Find where the given text appears and provide that cell's center as (x, y) coordinate. 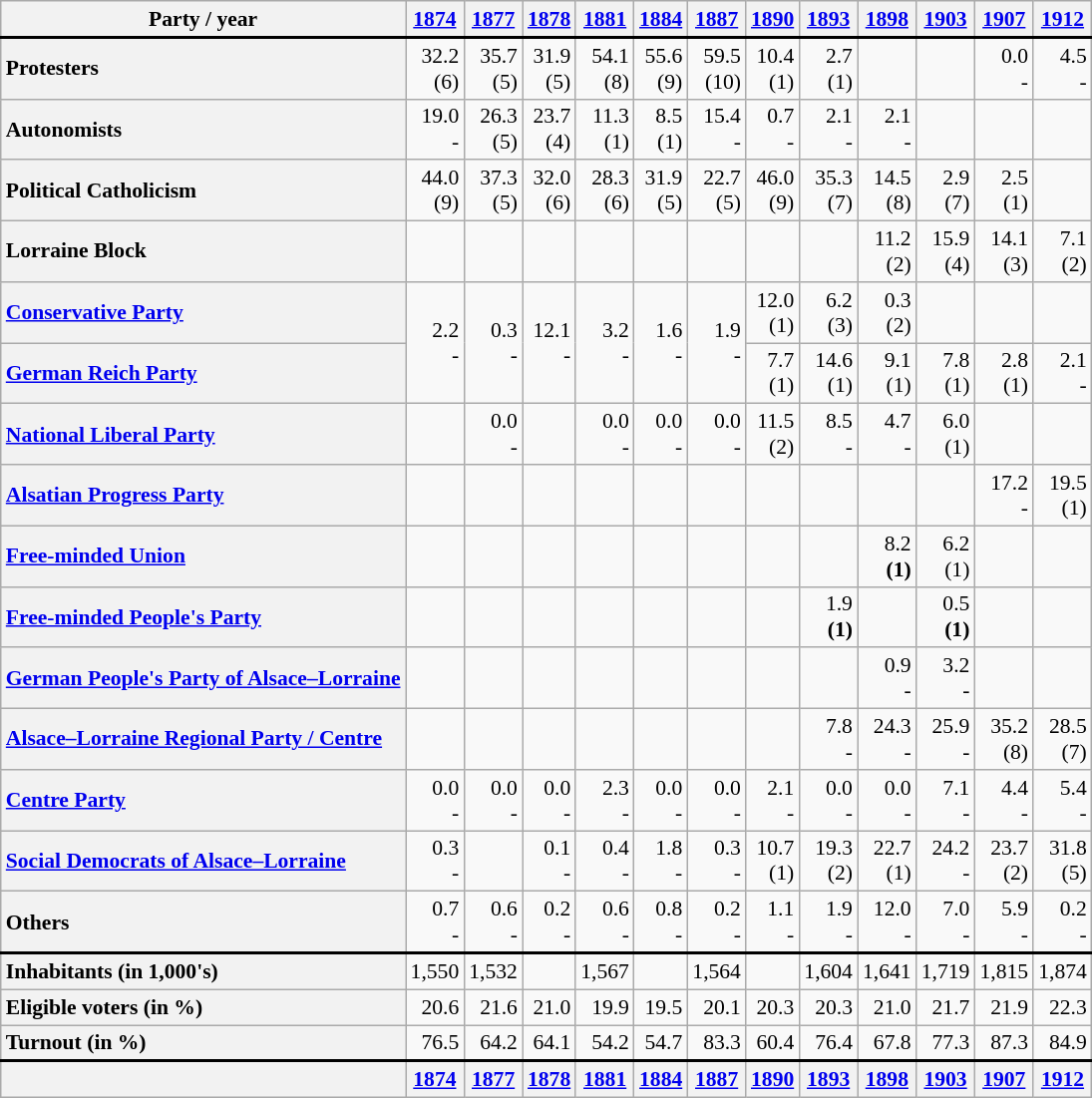
0.8- (660, 922)
35.2(8) (1003, 740)
2.9(7) (945, 191)
4.5- (1063, 69)
35.7(5) (493, 69)
22.3 (1063, 1007)
4.7- (888, 435)
23.7(4) (548, 130)
83.3 (716, 1043)
1,567 (604, 971)
55.6(9) (660, 69)
1.8- (660, 862)
Free-minded Union (203, 556)
24.3- (888, 740)
8.2(1) (888, 556)
59.5(10) (716, 69)
Centre Party (203, 800)
7.1- (945, 800)
Inhabitants (in 1,000's) (203, 971)
15.4- (716, 130)
7.1(2) (1063, 251)
7.8- (828, 740)
21.9 (1003, 1007)
17.2- (1003, 495)
19.3(2) (828, 862)
12.0(1) (772, 313)
1,550 (435, 971)
32.0(6) (548, 191)
Lorraine Block (203, 251)
8.5(1) (660, 130)
28.5(7) (1063, 740)
19.9 (604, 1007)
Protesters (203, 69)
77.3 (945, 1043)
10.7(1) (772, 862)
46.0(9) (772, 191)
0.9- (888, 678)
6.2(3) (828, 313)
8.5- (828, 435)
15.9(4) (945, 251)
19.5 (660, 1007)
64.1 (548, 1043)
4.4- (1003, 800)
28.3(6) (604, 191)
31.8(5) (1063, 862)
2.3- (604, 800)
12.0- (888, 922)
6.2(1) (945, 556)
24.2- (945, 862)
26.3(5) (493, 130)
Autonomists (203, 130)
1,641 (888, 971)
22.7(5) (716, 191)
54.1(8) (604, 69)
0.4- (604, 862)
6.0(1) (945, 435)
Free-minded People's Party (203, 616)
22.7(1) (888, 862)
Party / year (203, 19)
Alsace–Lorraine Regional Party / Centre (203, 740)
Others (203, 922)
14.1(3) (1003, 251)
10.4(1) (772, 69)
1,719 (945, 971)
Conservative Party (203, 313)
12.1- (548, 343)
0.5(1) (945, 616)
60.4 (772, 1043)
76.5 (435, 1043)
7.7(1) (772, 373)
Alsatian Progress Party (203, 495)
44.0(9) (435, 191)
87.3 (1003, 1043)
National Liberal Party (203, 435)
Political Catholicism (203, 191)
21.6 (493, 1007)
German Reich Party (203, 373)
2.2- (435, 343)
9.1(1) (888, 373)
84.9 (1063, 1043)
1.9(1) (828, 616)
7.8(1) (945, 373)
Eligible voters (in %) (203, 1007)
37.3(5) (493, 191)
67.8 (888, 1043)
23.7(2) (1003, 862)
German People's Party of Alsace–Lorraine (203, 678)
11.5(2) (772, 435)
0.1- (548, 862)
1.6- (660, 343)
Turnout (in %) (203, 1043)
1,604 (828, 971)
64.2 (493, 1043)
2.5(1) (1003, 191)
5.4- (1063, 800)
54.7 (660, 1043)
1,564 (716, 971)
2.7(1) (828, 69)
0.3(2) (888, 313)
11.2(2) (888, 251)
1,532 (493, 971)
11.3(1) (604, 130)
19.0- (435, 130)
25.9- (945, 740)
32.2(6) (435, 69)
20.6 (435, 1007)
54.2 (604, 1043)
1.1- (772, 922)
1,874 (1063, 971)
21.7 (945, 1007)
5.9- (1003, 922)
76.4 (828, 1043)
35.3(7) (828, 191)
14.5(8) (888, 191)
Social Democrats of Alsace–Lorraine (203, 862)
2.8(1) (1003, 373)
1,815 (1003, 971)
19.5(1) (1063, 495)
20.1 (716, 1007)
7.0- (945, 922)
14.6(1) (828, 373)
